Extract the [x, y] coordinate from the center of the cell holding the provided text.  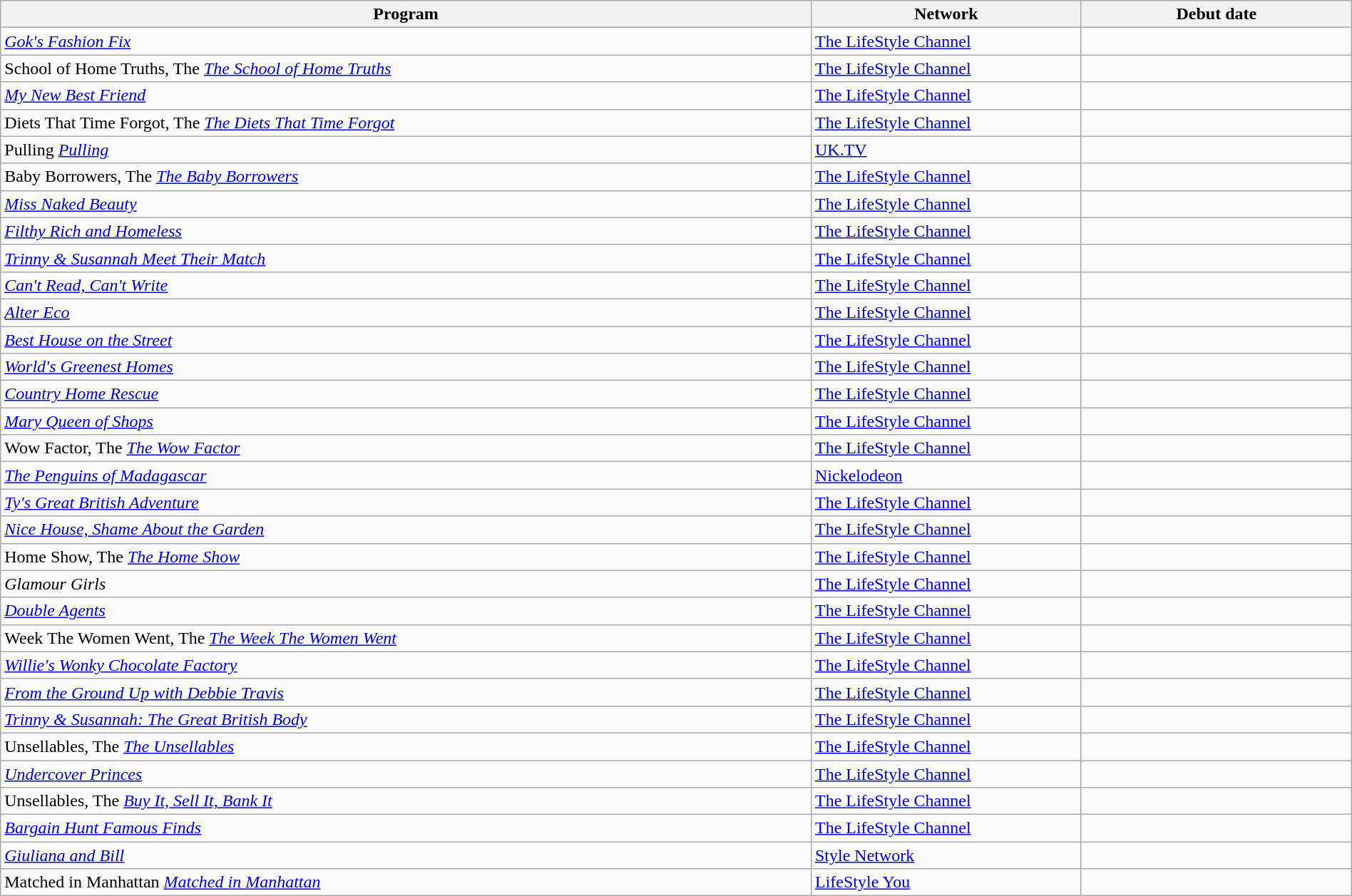
Nickelodeon [946, 475]
Pulling Pulling [406, 150]
Gok's Fashion Fix [406, 41]
Filthy Rich and Homeless [406, 231]
Mary Queen of Shops [406, 421]
Miss Naked Beauty [406, 204]
The Penguins of Madagascar [406, 475]
Bargain Hunt Famous Finds [406, 828]
Unsellables, The Buy It, Sell It, Bank It [406, 801]
Wow Factor, The The Wow Factor [406, 448]
Diets That Time Forgot, The The Diets That Time Forgot [406, 123]
Nice House, Shame About the Garden [406, 530]
Home Show, The The Home Show [406, 557]
Giuliana and Bill [406, 855]
Program [406, 14]
Country Home Rescue [406, 394]
World's Greenest Homes [406, 367]
Can't Read, Can't Write [406, 285]
Debut date [1217, 14]
Matched in Manhattan Matched in Manhattan [406, 882]
Trinny & Susannah: The Great British Body [406, 719]
Best House on the Street [406, 340]
Glamour Girls [406, 584]
My New Best Friend [406, 96]
Network [946, 14]
School of Home Truths, The The School of Home Truths [406, 68]
Undercover Princes [406, 773]
Ty's Great British Adventure [406, 503]
Week The Women Went, The The Week The Women Went [406, 638]
From the Ground Up with Debbie Travis [406, 692]
Double Agents [406, 611]
Trinny & Susannah Meet Their Match [406, 258]
Unsellables, The The Unsellables [406, 746]
Baby Borrowers, The The Baby Borrowers [406, 177]
Style Network [946, 855]
UK.TV [946, 150]
LifeStyle You [946, 882]
Alter Eco [406, 312]
Willie's Wonky Chocolate Factory [406, 665]
